Return [X, Y] of the center of cell containing provided text 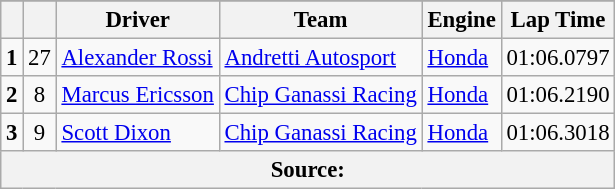
Marcus Ericsson [138, 95]
01:06.2190 [558, 95]
Team [320, 20]
Driver [138, 20]
2 [12, 95]
Alexander Rossi [138, 58]
01:06.3018 [558, 133]
Engine [462, 20]
Andretti Autosport [320, 58]
Lap Time [558, 20]
8 [40, 95]
1 [12, 58]
01:06.0797 [558, 58]
27 [40, 58]
9 [40, 133]
Scott Dixon [138, 133]
Source: [308, 170]
3 [12, 133]
